Locate the cell with the specified text and output its [X, Y] center coordinate. 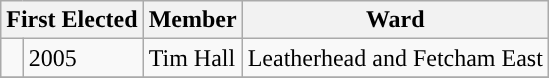
Tim Hall [192, 58]
Leatherhead and Fetcham East [395, 58]
Member [192, 20]
First Elected [72, 20]
Ward [395, 20]
2005 [83, 58]
